Provide the [x, y] coordinate of the cell's center where the given text is located.  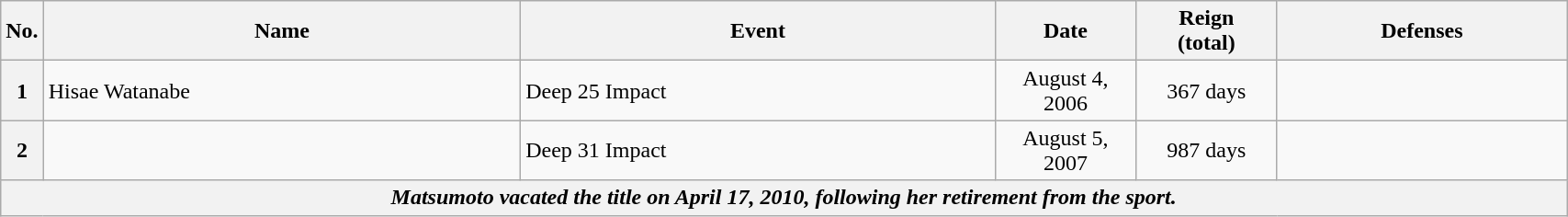
367 days [1207, 90]
August 4, 2006 [1066, 90]
Matsumoto vacated the title on April 17, 2010, following her retirement from the sport. [784, 198]
August 5, 2007 [1066, 151]
Reign(total) [1207, 31]
Date [1066, 31]
Hisae Watanabe [281, 90]
No. [22, 31]
Deep 25 Impact [759, 90]
Defenses [1422, 31]
Name [281, 31]
2 [22, 151]
Event [759, 31]
987 days [1207, 151]
1 [22, 90]
Deep 31 Impact [759, 151]
